From the cell containing the given text, extract its center point as [x, y] coordinate. 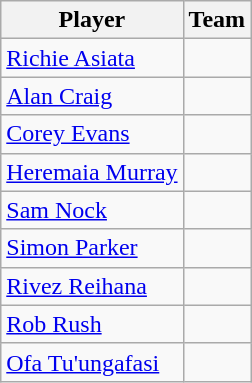
Rivez Reihana [92, 286]
Richie Asiata [92, 58]
Corey Evans [92, 134]
Player [92, 20]
Rob Rush [92, 324]
Ofa Tu'ungafasi [92, 362]
Team [217, 20]
Simon Parker [92, 248]
Alan Craig [92, 96]
Heremaia Murray [92, 172]
Sam Nock [92, 210]
